Provide the [X, Y] coordinate of the cell's center where the given text is located.  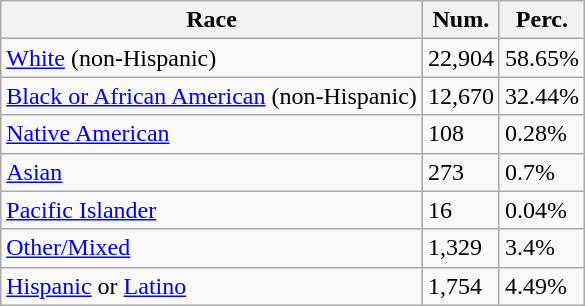
Asian [212, 172]
58.65% [542, 58]
4.49% [542, 286]
22,904 [460, 58]
0.28% [542, 134]
0.7% [542, 172]
Pacific Islander [212, 210]
Num. [460, 20]
Black or African American (non-Hispanic) [212, 96]
32.44% [542, 96]
1,329 [460, 248]
1,754 [460, 286]
Hispanic or Latino [212, 286]
3.4% [542, 248]
Race [212, 20]
273 [460, 172]
0.04% [542, 210]
108 [460, 134]
Perc. [542, 20]
Other/Mixed [212, 248]
Native American [212, 134]
12,670 [460, 96]
16 [460, 210]
White (non-Hispanic) [212, 58]
